Find where the given text appears and provide that cell's center as (X, Y) coordinate. 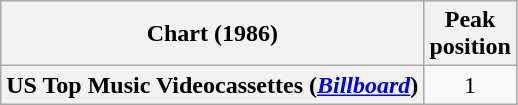
US Top Music Videocassettes (Billboard) (212, 85)
Peakposition (470, 34)
Chart (1986) (212, 34)
1 (470, 85)
